Return the [x, y] coordinate for the center point of the cell that contains the specified text.  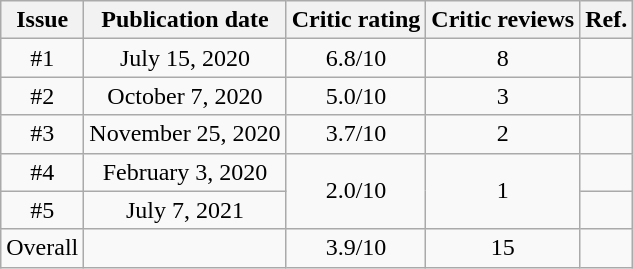
2.0/10 [356, 191]
November 25, 2020 [185, 134]
Critic reviews [503, 20]
8 [503, 58]
3.9/10 [356, 248]
15 [503, 248]
October 7, 2020 [185, 96]
Issue [42, 20]
#1 [42, 58]
Publication date [185, 20]
#2 [42, 96]
#5 [42, 210]
Ref. [606, 20]
3 [503, 96]
1 [503, 191]
3.7/10 [356, 134]
#4 [42, 172]
6.8/10 [356, 58]
#3 [42, 134]
2 [503, 134]
July 7, 2021 [185, 210]
Overall [42, 248]
Critic rating [356, 20]
5.0/10 [356, 96]
February 3, 2020 [185, 172]
July 15, 2020 [185, 58]
